Scan for the cell matching the given text and deliver its (x, y) coordinate at center. 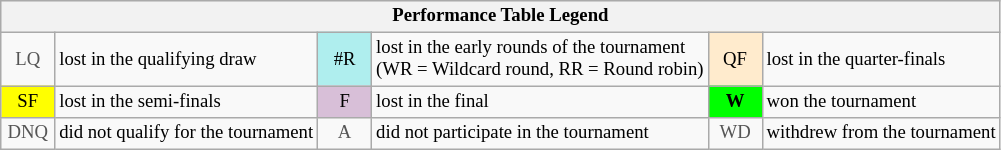
won the tournament (881, 102)
lost in the early rounds of the tournament(WR = Wildcard round, RR = Round robin) (540, 60)
lost in the quarter-finals (881, 60)
W (735, 102)
lost in the semi-finals (186, 102)
lost in the qualifying draw (186, 60)
lost in the final (540, 102)
did not qualify for the tournament (186, 134)
LQ (28, 60)
SF (28, 102)
QF (735, 60)
F (345, 102)
#R (345, 60)
withdrew from the tournament (881, 134)
WD (735, 134)
DNQ (28, 134)
did not participate in the tournament (540, 134)
A (345, 134)
Performance Table Legend (500, 16)
